Locate the cell with the specified text and output its [x, y] center coordinate. 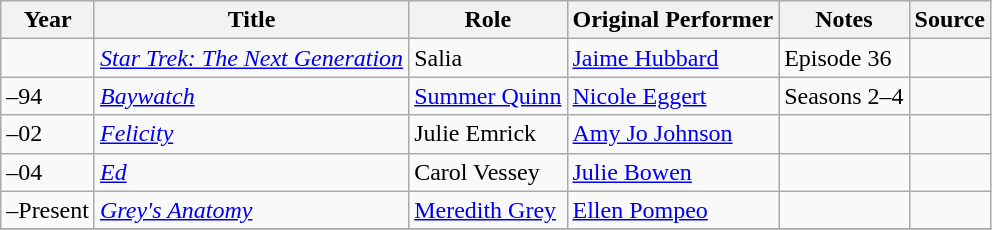
Source [950, 20]
Salia [488, 58]
Summer Quinn [488, 96]
Meredith Grey [488, 210]
Julie Bowen [673, 172]
–02 [48, 134]
Episode 36 [844, 58]
Star Trek: The Next Generation [251, 58]
Nicole Eggert [673, 96]
–94 [48, 96]
Ellen Pompeo [673, 210]
Baywatch [251, 96]
–04 [48, 172]
Role [488, 20]
Ed [251, 172]
Jaime Hubbard [673, 58]
Julie Emrick [488, 134]
Carol Vessey [488, 172]
Grey's Anatomy [251, 210]
Felicity [251, 134]
Year [48, 20]
Seasons 2–4 [844, 96]
Title [251, 20]
Original Performer [673, 20]
Amy Jo Johnson [673, 134]
–Present [48, 210]
Notes [844, 20]
